Return the [X, Y] coordinate for the center point of the cell that contains the specified text.  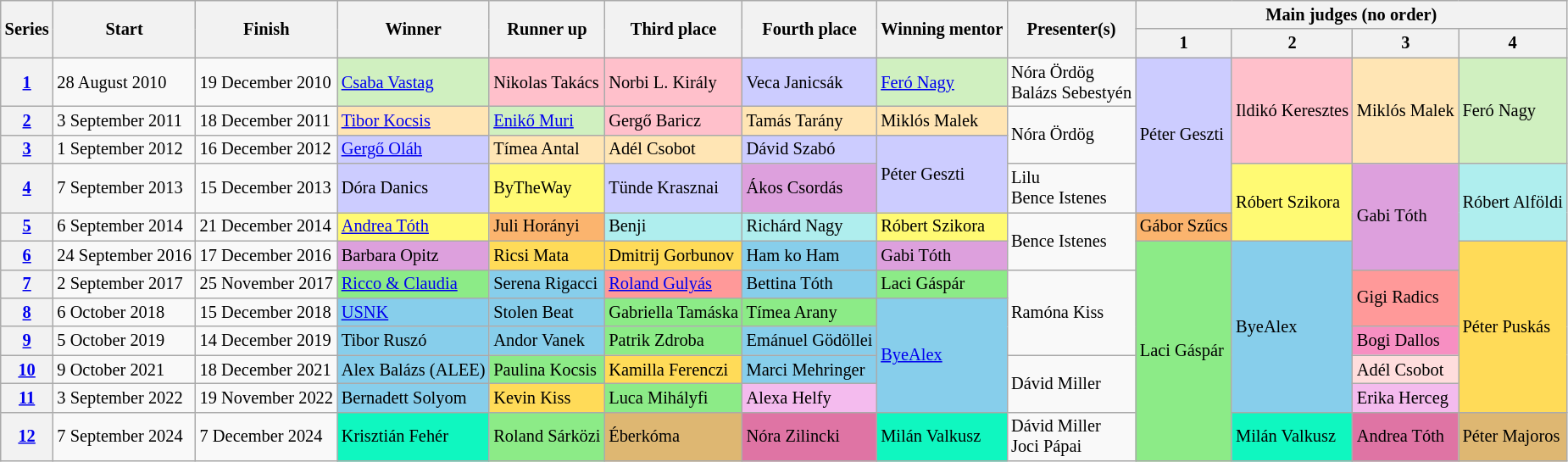
18 December 2021 [266, 370]
Péter Majoros [1513, 437]
19 December 2010 [266, 82]
7 September 2024 [125, 437]
Richárd Nagy [810, 226]
Start [125, 29]
Main judges (no order) [1351, 14]
Presenter(s) [1071, 29]
Kevin Kiss [547, 398]
Tímea Arany [810, 312]
Erika Herceg [1405, 398]
Fourth place [810, 29]
2 September 2017 [125, 284]
15 December 2013 [266, 188]
Enikő Muri [547, 120]
Andor Vanek [547, 341]
12 [27, 437]
Róbert Alföldi [1513, 202]
Nikolas Takács [547, 82]
Dávid Miller [1071, 383]
5 October 2019 [125, 341]
Gabriella Tamáska [673, 312]
Juli Horányi [547, 226]
Roland Gulyás [673, 284]
Gergő Baricz [673, 120]
Bettina Tóth [810, 284]
28 August 2010 [125, 82]
Péter Puskás [1513, 326]
Norbi L. Király [673, 82]
6 [27, 255]
3 September 2011 [125, 120]
Roland Sárközi [547, 437]
Ramóna Kiss [1071, 312]
ByTheWay [547, 188]
Finish [266, 29]
Tibor Ruszó [414, 341]
5 [27, 226]
Emánuel Gödöllei [810, 341]
19 November 2022 [266, 398]
Serena Rigacci [547, 284]
21 December 2014 [266, 226]
10 [27, 370]
Gigi Radics [1405, 298]
16 December 2012 [266, 149]
Winning mentor [942, 29]
9 October 2021 [125, 370]
Bence Istenes [1071, 241]
Ákos Csordás [810, 188]
Csaba Vastag [414, 82]
11 [27, 398]
Ricsi Mata [547, 255]
Ham ko Ham [810, 255]
24 September 2016 [125, 255]
3 September 2022 [125, 398]
Patrik Zdroba [673, 341]
Éberkóma [673, 437]
Tamás Tarány [810, 120]
6 September 2014 [125, 226]
Tibor Kocsis [414, 120]
Barbara Opitz [414, 255]
Tünde Krasznai [673, 188]
1 September 2012 [125, 149]
Tímea Antal [547, 149]
18 December 2011 [266, 120]
Luca Mihályfi [673, 398]
Nóra Zilincki [810, 437]
Alexa Helfy [810, 398]
Veca Janicsák [810, 82]
25 November 2017 [266, 284]
Benji [673, 226]
Kamilla Ferenczi [673, 370]
Bernadett Solyom [414, 398]
Dóra Danics [414, 188]
7 September 2013 [125, 188]
Ildikó Keresztes [1292, 110]
LiluBence Istenes [1071, 188]
14 December 2019 [266, 341]
Gábor Szűcs [1183, 226]
Stolen Beat [547, 312]
Marci Mehringer [810, 370]
8 [27, 312]
Paulina Kocsis [547, 370]
Krisztián Fehér [414, 437]
17 December 2016 [266, 255]
Alex Balázs (ALEE) [414, 370]
Third place [673, 29]
Dávid Szabó [810, 149]
15 December 2018 [266, 312]
Series [27, 29]
9 [27, 341]
Runner up [547, 29]
7 [27, 284]
USNK [414, 312]
6 October 2018 [125, 312]
Nóra Ördög Balázs Sebestyén [1071, 82]
Winner [414, 29]
Gergő Oláh [414, 149]
Bogi Dallos [1405, 341]
Dmitrij Gorbunov [673, 255]
Dávid Miller Joci Pápai [1071, 437]
Ricco & Claudia [414, 284]
Nóra Ördög [1071, 134]
7 December 2024 [266, 437]
